Capture the cell that displays the provided text and extract its [X, Y] central coordinate. 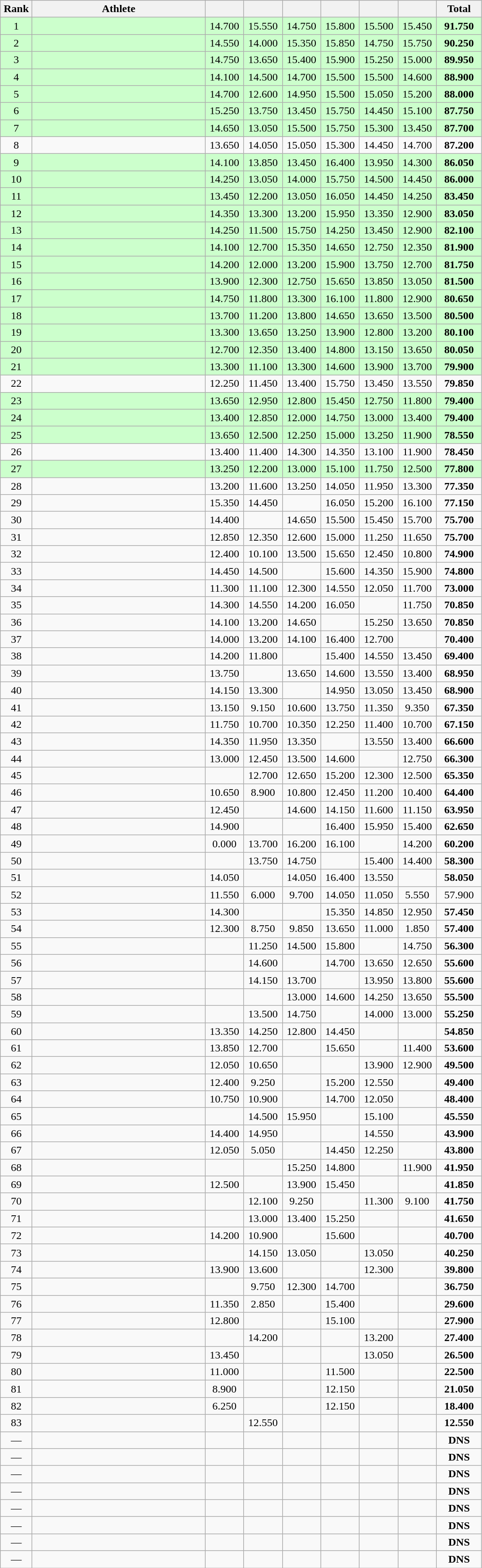
45.550 [459, 1116]
82.100 [459, 231]
31 [16, 537]
22.500 [459, 1372]
87.200 [459, 145]
13.100 [379, 452]
73 [16, 1252]
80.500 [459, 316]
15.700 [417, 520]
48.400 [459, 1099]
41.850 [459, 1184]
1 [16, 26]
4 [16, 77]
11.450 [263, 384]
14 [16, 248]
63 [16, 1082]
55 [16, 946]
56 [16, 963]
5.550 [417, 895]
59 [16, 1014]
70 [16, 1201]
88.000 [459, 94]
Athlete [119, 9]
74.800 [459, 571]
29.600 [459, 1304]
43.800 [459, 1150]
40.250 [459, 1252]
21 [16, 367]
64 [16, 1099]
7 [16, 128]
63.950 [459, 810]
47 [16, 810]
20 [16, 350]
55.500 [459, 997]
37 [16, 639]
54.850 [459, 1031]
62.650 [459, 827]
87.750 [459, 111]
2 [16, 43]
78 [16, 1338]
16.200 [301, 844]
60 [16, 1031]
66.300 [459, 759]
67 [16, 1150]
15.550 [263, 26]
10.600 [301, 707]
75 [16, 1286]
41.650 [459, 1218]
17 [16, 299]
40.700 [459, 1235]
9.700 [301, 895]
32 [16, 554]
69.400 [459, 656]
80.050 [459, 350]
79.850 [459, 384]
Rank [16, 9]
82 [16, 1406]
60.200 [459, 844]
39 [16, 673]
66.600 [459, 741]
41.750 [459, 1201]
11.550 [224, 895]
10.350 [301, 724]
30 [16, 520]
56.300 [459, 946]
38 [16, 656]
22 [16, 384]
66 [16, 1133]
27.400 [459, 1338]
50 [16, 861]
45 [16, 776]
80.100 [459, 333]
77.150 [459, 503]
55.250 [459, 1014]
53.600 [459, 1048]
48 [16, 827]
13 [16, 231]
80.650 [459, 299]
41 [16, 707]
5.050 [263, 1150]
6 [16, 111]
9.100 [417, 1201]
77.800 [459, 469]
49.500 [459, 1065]
81.750 [459, 265]
79 [16, 1355]
2.850 [263, 1304]
51 [16, 878]
9.850 [301, 929]
89.950 [459, 60]
49.400 [459, 1082]
52 [16, 895]
36 [16, 622]
83.450 [459, 196]
9.350 [417, 707]
9.750 [263, 1286]
11 [16, 196]
29 [16, 503]
58.300 [459, 861]
68.950 [459, 673]
40 [16, 690]
11.700 [417, 588]
25 [16, 435]
62 [16, 1065]
76 [16, 1304]
57.400 [459, 929]
77.350 [459, 486]
81.500 [459, 282]
6.250 [224, 1406]
73.000 [459, 588]
44 [16, 759]
12 [16, 214]
88.900 [459, 77]
42 [16, 724]
35 [16, 605]
26.500 [459, 1355]
9.150 [263, 707]
49 [16, 844]
8.750 [263, 929]
33 [16, 571]
79.900 [459, 367]
10.100 [263, 554]
5 [16, 94]
71 [16, 1218]
83 [16, 1423]
16 [16, 282]
39.800 [459, 1269]
80 [16, 1372]
61 [16, 1048]
15.850 [340, 43]
10.750 [224, 1099]
24 [16, 418]
23 [16, 401]
6.000 [263, 895]
46 [16, 793]
70.400 [459, 639]
58 [16, 997]
91.750 [459, 26]
3 [16, 60]
43.900 [459, 1133]
68.900 [459, 690]
43 [16, 741]
74.900 [459, 554]
54 [16, 929]
81 [16, 1389]
1.850 [417, 929]
77 [16, 1321]
Total [459, 9]
87.700 [459, 128]
36.750 [459, 1286]
58.050 [459, 878]
68 [16, 1167]
86.050 [459, 162]
27.900 [459, 1321]
10.400 [417, 793]
19 [16, 333]
67.350 [459, 707]
78.450 [459, 452]
72 [16, 1235]
0.000 [224, 844]
15 [16, 265]
57.900 [459, 895]
83.050 [459, 214]
26 [16, 452]
53 [16, 912]
81.900 [459, 248]
14.900 [224, 827]
10 [16, 179]
57 [16, 980]
21.050 [459, 1389]
12.100 [263, 1201]
69 [16, 1184]
14.850 [379, 912]
13.600 [263, 1269]
8 [16, 145]
11.050 [379, 895]
18.400 [459, 1406]
27 [16, 469]
18 [16, 316]
9 [16, 162]
86.000 [459, 179]
11.150 [417, 810]
74 [16, 1269]
28 [16, 486]
65 [16, 1116]
90.250 [459, 43]
64.400 [459, 793]
78.550 [459, 435]
41.950 [459, 1167]
57.450 [459, 912]
65.350 [459, 776]
67.150 [459, 724]
11.650 [417, 537]
34 [16, 588]
